Output the [x, y] coordinate of the center of the cell containing the given text.  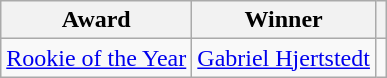
Gabriel Hjertstedt [284, 58]
Winner [284, 20]
Award [96, 20]
Rookie of the Year [96, 58]
